From the cell containing the given text, extract its center point as (X, Y) coordinate. 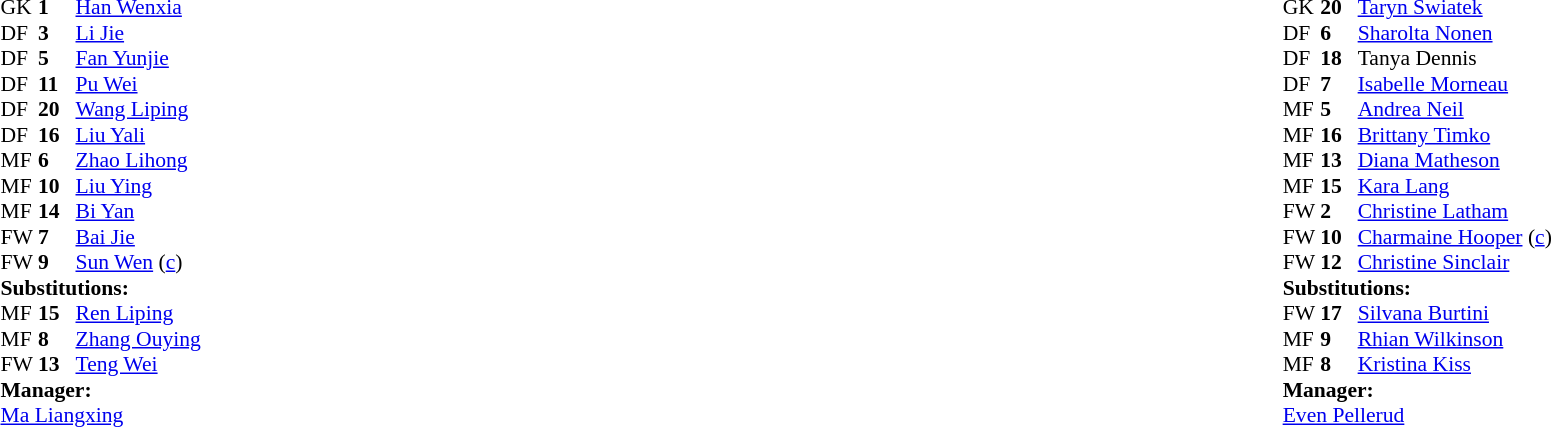
Li Jie (138, 33)
14 (57, 211)
Substitutions: (100, 288)
Liu Yali (138, 135)
Zhang Ouying (138, 339)
Ren Liping (138, 313)
17 (1339, 313)
Fan Yunjie (138, 59)
Wang Liping (138, 109)
Sun Wen (c) (138, 263)
Teng Wei (138, 365)
20 (57, 109)
18 (1339, 59)
12 (1339, 263)
3 (57, 33)
2 (1339, 211)
11 (57, 84)
Pu Wei (138, 84)
Bai Jie (138, 237)
Liu Ying (138, 186)
Zhao Lihong (138, 161)
Manager: (100, 390)
Bi Yan (138, 211)
